Locate the cell with the specified text and output its (x, y) center coordinate. 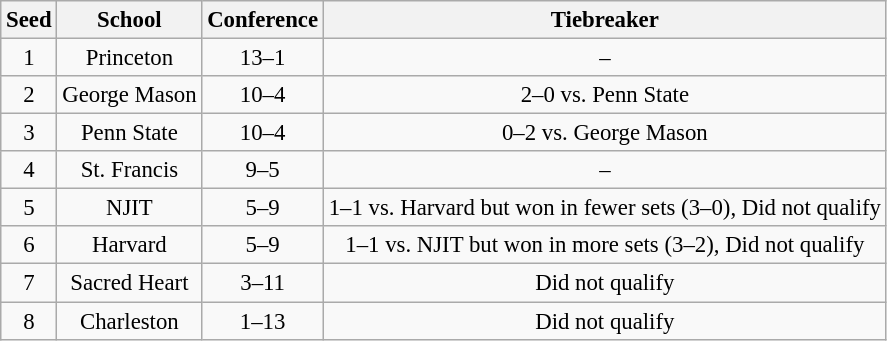
Princeton (130, 58)
3 (29, 133)
School (130, 20)
Sacred Heart (130, 283)
0–2 vs. George Mason (604, 133)
5 (29, 208)
Conference (263, 20)
9–5 (263, 170)
2 (29, 95)
NJIT (130, 208)
Seed (29, 20)
3–11 (263, 283)
George Mason (130, 95)
Penn State (130, 133)
2–0 vs. Penn State (604, 95)
Charleston (130, 321)
4 (29, 170)
Harvard (130, 245)
1–13 (263, 321)
8 (29, 321)
6 (29, 245)
13–1 (263, 58)
1 (29, 58)
St. Francis (130, 170)
Tiebreaker (604, 20)
1–1 vs. Harvard but won in fewer sets (3–0), Did not qualify (604, 208)
7 (29, 283)
1–1 vs. NJIT but won in more sets (3–2), Did not qualify (604, 245)
